Return the (X, Y) coordinate for the center point of the cell that contains the specified text.  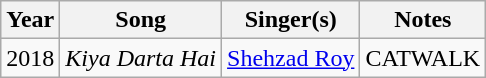
Notes (423, 20)
Year (30, 20)
Song (141, 20)
Singer(s) (291, 20)
Kiya Darta Hai (141, 58)
Shehzad Roy (291, 58)
CATWALK (423, 58)
2018 (30, 58)
